Return the (x, y) coordinate for the center point of the cell that contains the specified text.  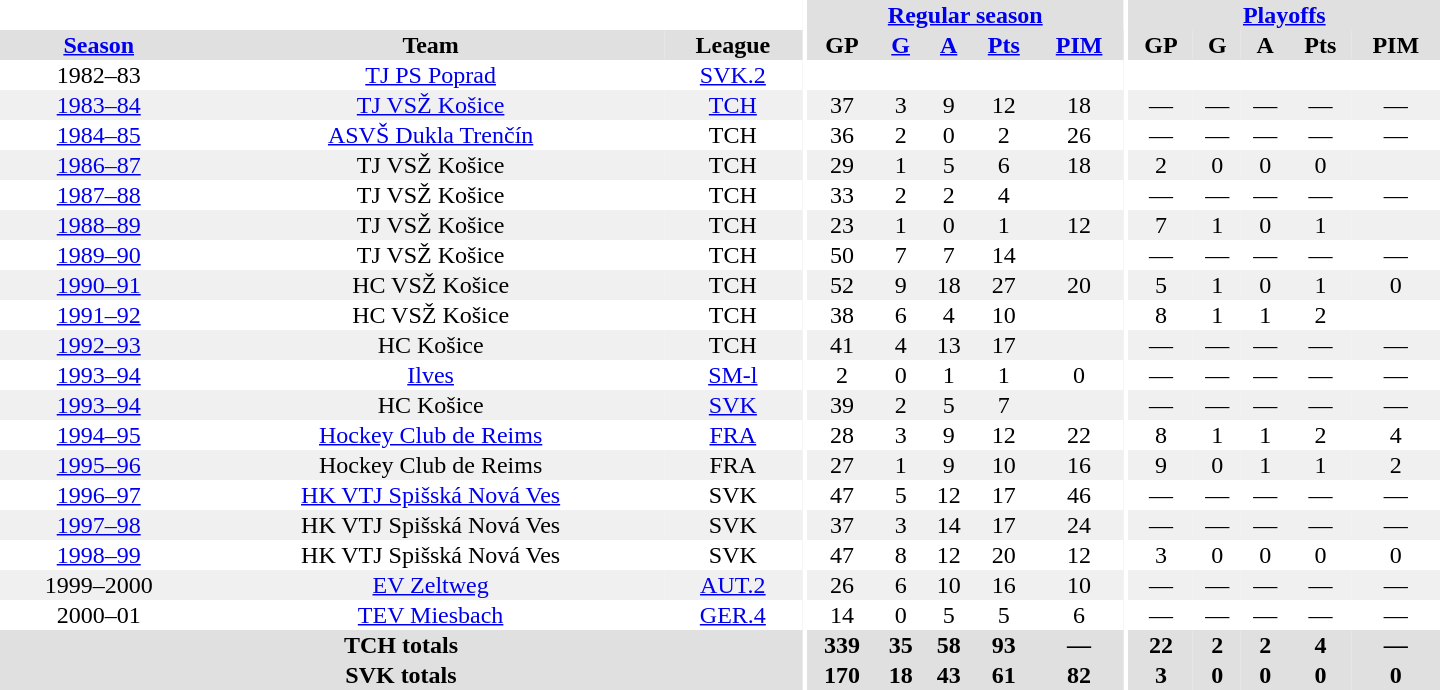
93 (1004, 645)
28 (842, 435)
1996–97 (98, 495)
50 (842, 255)
13 (949, 345)
39 (842, 405)
TJ PS Poprad (430, 75)
1983–84 (98, 105)
Team (430, 45)
58 (949, 645)
41 (842, 345)
170 (842, 675)
SM-l (733, 375)
AUT.2 (733, 585)
1982–83 (98, 75)
SVK totals (401, 675)
1990–91 (98, 285)
23 (842, 225)
35 (901, 645)
339 (842, 645)
82 (1079, 675)
EV Zeltweg (430, 585)
Regular season (965, 15)
29 (842, 165)
Season (98, 45)
TCH totals (401, 645)
1991–92 (98, 315)
GER.4 (733, 615)
Playoffs (1284, 15)
1992–93 (98, 345)
1989–90 (98, 255)
SVK.2 (733, 75)
League (733, 45)
36 (842, 135)
1995–96 (98, 465)
43 (949, 675)
2000–01 (98, 615)
1998–99 (98, 555)
TEV Miesbach (430, 615)
1988–89 (98, 225)
1994–95 (98, 435)
38 (842, 315)
46 (1079, 495)
1984–85 (98, 135)
1987–88 (98, 195)
1999–2000 (98, 585)
52 (842, 285)
24 (1079, 525)
1997–98 (98, 525)
61 (1004, 675)
33 (842, 195)
Ilves (430, 375)
ASVŠ Dukla Trenčín (430, 135)
1986–87 (98, 165)
